Scan for the cell matching the given text and deliver its [x, y] coordinate at center. 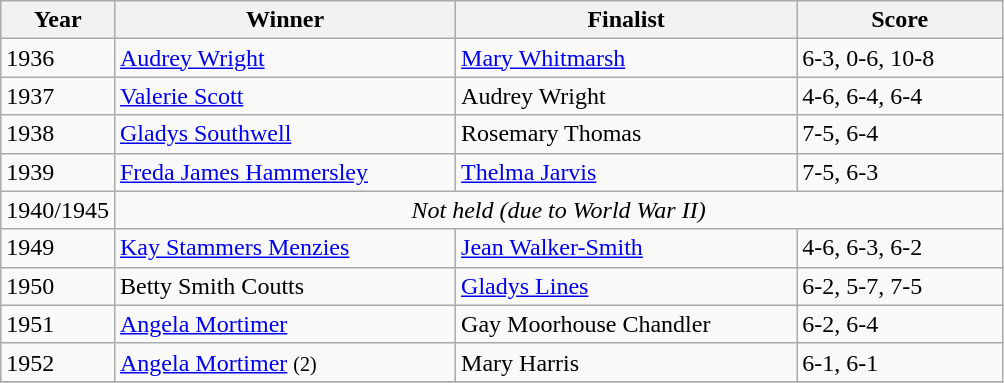
Freda James Hammersley [284, 172]
7-5, 6-4 [900, 134]
4-6, 6-3, 6-2 [900, 248]
Betty Smith Coutts [284, 286]
1936 [58, 58]
Mary Whitmarsh [626, 58]
7-5, 6-3 [900, 172]
Not held (due to World War II) [558, 210]
6-2, 6-4 [900, 324]
Valerie Scott [284, 96]
Thelma Jarvis [626, 172]
Winner [284, 20]
4-6, 6-4, 6-4 [900, 96]
Angela Mortimer (2) [284, 362]
1952 [58, 362]
1950 [58, 286]
Gay Moorhouse Chandler [626, 324]
6-3, 0-6, 10-8 [900, 58]
6-2, 5-7, 7-5 [900, 286]
Gladys Southwell [284, 134]
Angela Mortimer [284, 324]
1938 [58, 134]
Gladys Lines [626, 286]
Rosemary Thomas [626, 134]
1940/1945 [58, 210]
Finalist [626, 20]
1939 [58, 172]
1949 [58, 248]
Mary Harris [626, 362]
1951 [58, 324]
6-1, 6-1 [900, 362]
Score [900, 20]
Year [58, 20]
Kay Stammers Menzies [284, 248]
1937 [58, 96]
Jean Walker-Smith [626, 248]
